Return (x, y) of the center of cell containing provided text 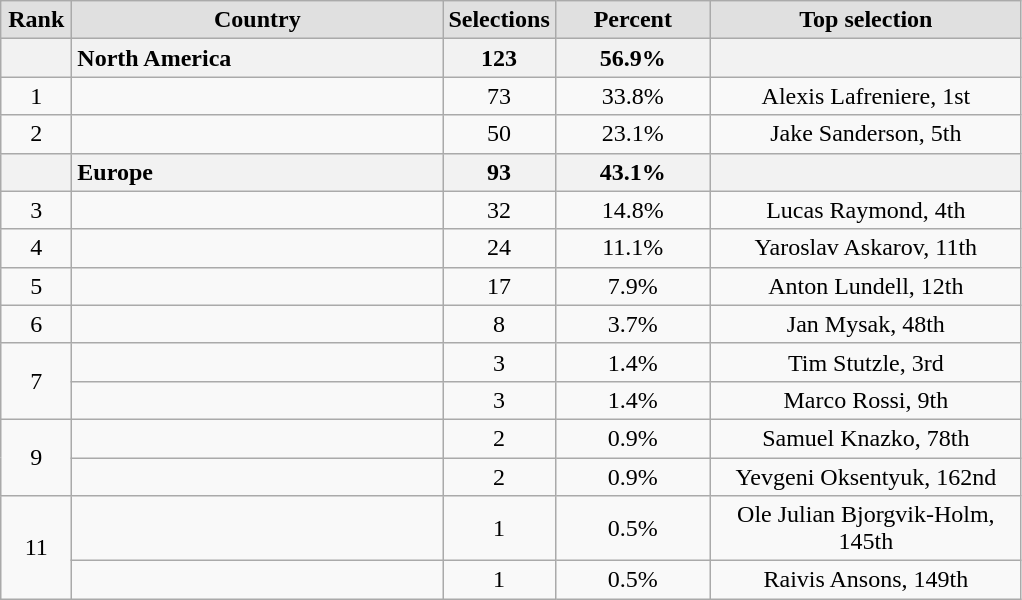
8 (499, 324)
7 (36, 381)
9 (36, 457)
Anton Lundell, 12th (866, 286)
123 (499, 58)
5 (36, 286)
23.1% (632, 134)
Percent (632, 20)
Country (258, 20)
7.9% (632, 286)
50 (499, 134)
43.1% (632, 172)
11.1% (632, 248)
Samuel Knazko, 78th (866, 438)
6 (36, 324)
Top selection (866, 20)
24 (499, 248)
14.8% (632, 210)
Yevgeni Oksentyuk, 162nd (866, 477)
3.7% (632, 324)
Selections (499, 20)
Ole Julian Bjorgvik-Holm, 145th (866, 528)
Alexis Lafreniere, 1st (866, 96)
93 (499, 172)
Europe (258, 172)
Yaroslav Askarov, 11th (866, 248)
56.9% (632, 58)
Marco Rossi, 9th (866, 400)
Rank (36, 20)
32 (499, 210)
73 (499, 96)
11 (36, 548)
North America (258, 58)
33.8% (632, 96)
Raivis Ansons, 149th (866, 580)
Jan Mysak, 48th (866, 324)
4 (36, 248)
Lucas Raymond, 4th (866, 210)
Jake Sanderson, 5th (866, 134)
17 (499, 286)
Tim Stutzle, 3rd (866, 362)
